Output the (x, y) coordinate of the center of the cell containing the given text.  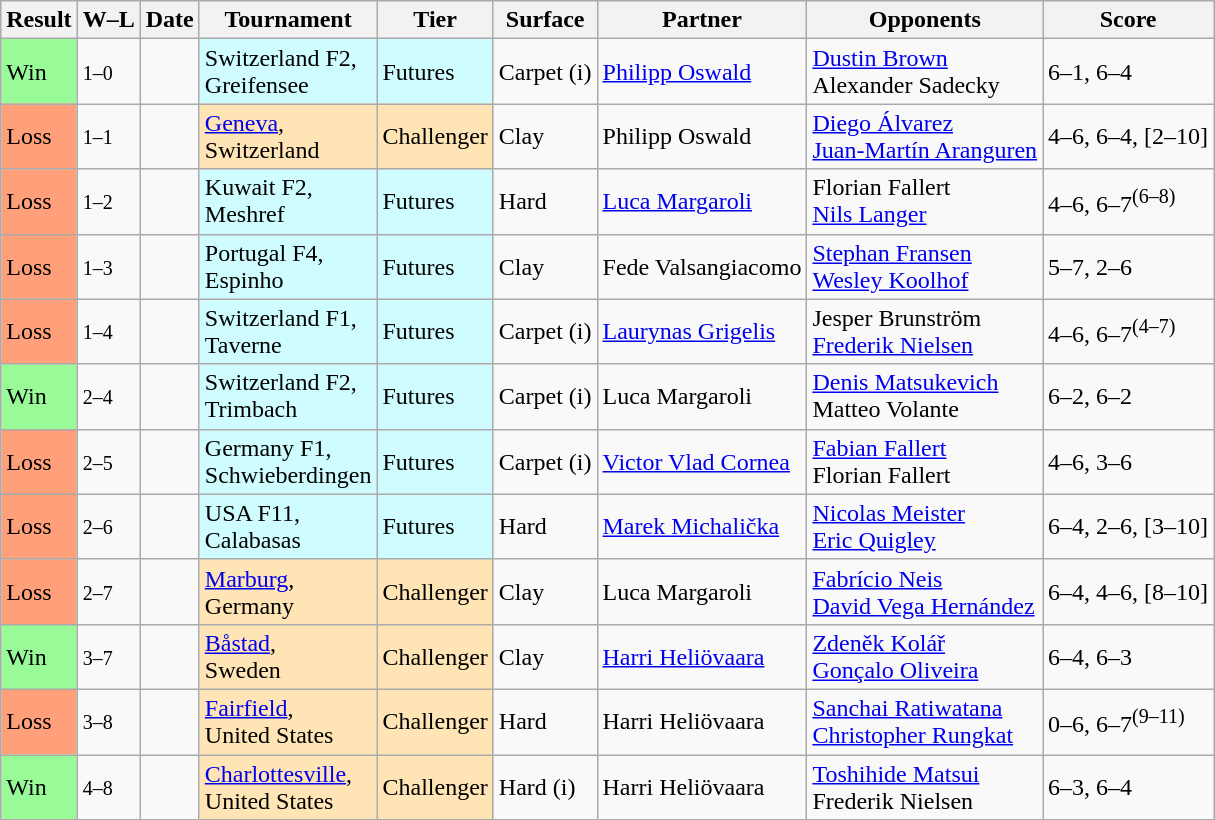
Partner (702, 20)
W–L (108, 20)
3–8 (108, 722)
Opponents (925, 20)
Kuwait F2, Meshref (288, 202)
2–4 (108, 396)
Marek Michalička (702, 526)
Fabian Fallert Florian Fallert (925, 462)
6–3, 6–4 (1128, 786)
Geneva, Switzerland (288, 136)
1–3 (108, 266)
Portugal F4, Espinho (288, 266)
Date (170, 20)
Sanchai Ratiwatana Christopher Rungkat (925, 722)
6–4, 4–6, [8–10] (1128, 592)
3–7 (108, 656)
Tournament (288, 20)
Tier (435, 20)
1–4 (108, 332)
4–6, 6–7(4–7) (1128, 332)
Marburg, Germany (288, 592)
Zdeněk Kolář Gonçalo Oliveira (925, 656)
Diego Álvarez Juan-Martín Aranguren (925, 136)
Score (1128, 20)
1–0 (108, 72)
6–2, 6–2 (1128, 396)
Laurynas Grigelis (702, 332)
4–6, 6–7(6–8) (1128, 202)
Fabrício Neis David Vega Hernández (925, 592)
Nicolas Meister Eric Quigley (925, 526)
Surface (545, 20)
4–8 (108, 786)
2–5 (108, 462)
4–6, 3–6 (1128, 462)
Switzerland F2, Trimbach (288, 396)
Hard (i) (545, 786)
Dustin Brown Alexander Sadecky (925, 72)
4–6, 6–4, [2–10] (1128, 136)
USA F11, Calabasas (288, 526)
2–6 (108, 526)
Båstad, Sweden (288, 656)
Switzerland F1, Taverne (288, 332)
6–4, 6–3 (1128, 656)
Result (39, 20)
Toshihide Matsui Frederik Nielsen (925, 786)
0–6, 6–7(9–11) (1128, 722)
1–1 (108, 136)
6–1, 6–4 (1128, 72)
6–4, 2–6, [3–10] (1128, 526)
Florian Fallert Nils Langer (925, 202)
Victor Vlad Cornea (702, 462)
Fairfield, United States (288, 722)
1–2 (108, 202)
2–7 (108, 592)
Stephan Fransen Wesley Koolhof (925, 266)
Denis Matsukevich Matteo Volante (925, 396)
Germany F1, Schwieberdingen (288, 462)
Charlottesville, United States (288, 786)
Switzerland F2, Greifensee (288, 72)
Fede Valsangiacomo (702, 266)
Jesper Brunström Frederik Nielsen (925, 332)
5–7, 2–6 (1128, 266)
